Locate the cell with the specified text and output its (X, Y) center coordinate. 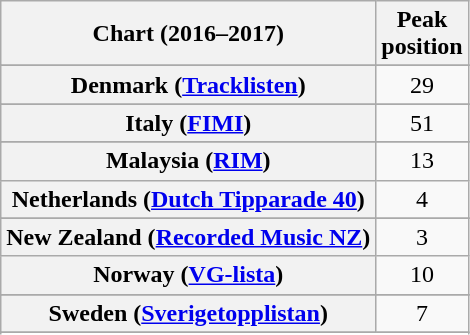
7 (422, 313)
Chart (2016–2017) (188, 34)
New Zealand (Recorded Music NZ) (188, 237)
4 (422, 199)
13 (422, 161)
Denmark (Tracklisten) (188, 85)
10 (422, 275)
Sweden (Sverigetopplistan) (188, 313)
Peakposition (422, 34)
Netherlands (Dutch Tipparade 40) (188, 199)
51 (422, 123)
Norway (VG-lista) (188, 275)
3 (422, 237)
29 (422, 85)
Malaysia (RIM) (188, 161)
Italy (FIMI) (188, 123)
